Detect which cell encompasses the target text, then output its (x, y) center coordinate. 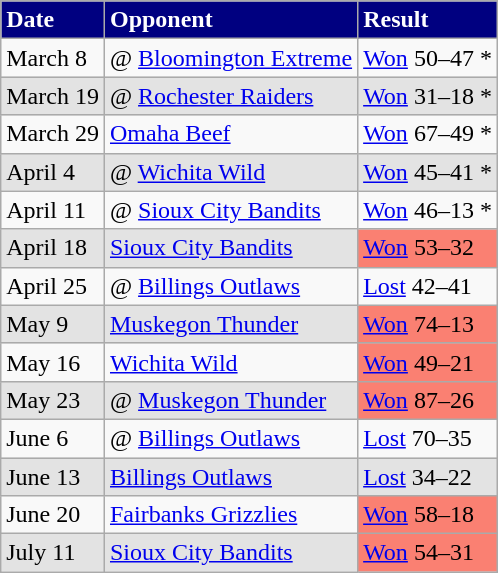
Won 46–13 * (428, 210)
Won 58–18 (428, 515)
Won 74–13 (428, 324)
April 25 (53, 286)
Lost 42–41 (428, 286)
Result (428, 20)
Won 31–18 * (428, 96)
May 9 (53, 324)
July 11 (53, 553)
@ Wichita Wild (230, 172)
May 16 (53, 362)
June 13 (53, 477)
March 8 (53, 58)
Won 67–49 * (428, 134)
@ Muskegon Thunder (230, 400)
Won 54–31 (428, 553)
@ Sioux City Bandits (230, 210)
Won 50–47 * (428, 58)
Wichita Wild (230, 362)
April 18 (53, 248)
Lost 34–22 (428, 477)
May 23 (53, 400)
Won 45–41 * (428, 172)
Opponent (230, 20)
June 20 (53, 515)
Billings Outlaws (230, 477)
April 11 (53, 210)
Omaha Beef (230, 134)
April 4 (53, 172)
Muskegon Thunder (230, 324)
@ Bloomington Extreme (230, 58)
Fairbanks Grizzlies (230, 515)
Date (53, 20)
March 19 (53, 96)
June 6 (53, 438)
Won 53–32 (428, 248)
@ Rochester Raiders (230, 96)
Won 49–21 (428, 362)
Won 87–26 (428, 400)
Lost 70–35 (428, 438)
March 29 (53, 134)
